Search for the cell housing the specified text and yield its (x, y) center coordinate. 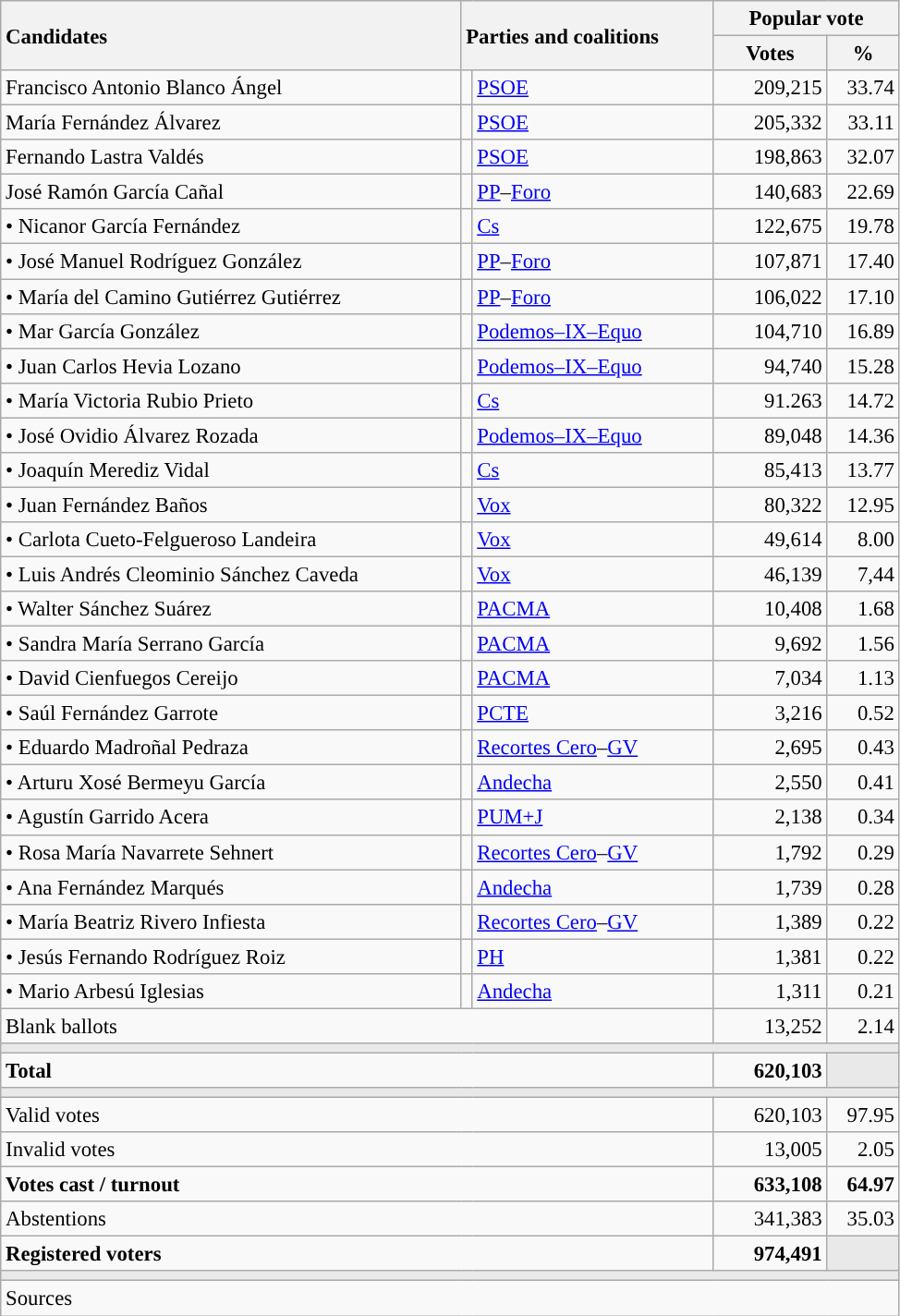
13,005 (771, 1150)
PH (593, 957)
• Mar García González (231, 331)
1.56 (863, 644)
Sources (450, 1298)
Candidates (231, 35)
94,740 (771, 366)
17.10 (863, 297)
2,550 (771, 783)
91.263 (771, 400)
106,022 (771, 297)
2.05 (863, 1150)
205,332 (771, 123)
• Luis Andrés Cleominio Sánchez Caveda (231, 574)
89,048 (771, 435)
49,614 (771, 540)
1,792 (771, 852)
1,311 (771, 992)
Total (357, 1070)
PUM+J (593, 818)
• David Cienfuegos Cereijo (231, 678)
15.28 (863, 366)
José Ramón García Cañal (231, 192)
198,863 (771, 157)
Fernando Lastra Valdés (231, 157)
• Arturu Xosé Bermeyu García (231, 783)
8.00 (863, 540)
9,692 (771, 644)
Popular vote (806, 18)
María Fernández Álvarez (231, 123)
32.07 (863, 157)
PCTE (593, 713)
• Agustín Garrido Acera (231, 818)
0.28 (863, 887)
• José Manuel Rodríguez González (231, 262)
33.74 (863, 88)
122,675 (771, 226)
97.95 (863, 1115)
341,383 (771, 1219)
1.68 (863, 609)
16.89 (863, 331)
% (863, 54)
0.41 (863, 783)
85,413 (771, 470)
140,683 (771, 192)
22.69 (863, 192)
1,739 (771, 887)
• Carlota Cueto-Felgueroso Landeira (231, 540)
0.43 (863, 748)
Registered voters (357, 1254)
• Ana Fernández Marqués (231, 887)
Votes cast / turnout (357, 1185)
2,138 (771, 818)
35.03 (863, 1219)
1,389 (771, 921)
633,108 (771, 1185)
1,381 (771, 957)
Votes (771, 54)
3,216 (771, 713)
• Joaquín Merediz Vidal (231, 470)
• Sandra María Serrano García (231, 644)
209,215 (771, 88)
17.40 (863, 262)
• Rosa María Navarrete Sehnert (231, 852)
10,408 (771, 609)
Valid votes (357, 1115)
Parties and coalitions (588, 35)
107,871 (771, 262)
0.52 (863, 713)
Invalid votes (357, 1150)
Abstentions (357, 1219)
• Juan Fernández Baños (231, 505)
• Jesús Fernando Rodríguez Roiz (231, 957)
• María Beatriz Rivero Infiesta (231, 921)
• José Ovidio Álvarez Rozada (231, 435)
7,44 (863, 574)
974,491 (771, 1254)
19.78 (863, 226)
0.34 (863, 818)
104,710 (771, 331)
• Saúl Fernández Garrote (231, 713)
• María Victoria Rubio Prieto (231, 400)
Francisco Antonio Blanco Ángel (231, 88)
0.21 (863, 992)
Blank ballots (357, 1026)
2,695 (771, 748)
• Eduardo Madroñal Pedraza (231, 748)
• María del Camino Gutiérrez Gutiérrez (231, 297)
80,322 (771, 505)
14.72 (863, 400)
1.13 (863, 678)
• Walter Sánchez Suárez (231, 609)
12.95 (863, 505)
14.36 (863, 435)
0.29 (863, 852)
• Mario Arbesú Iglesias (231, 992)
2.14 (863, 1026)
33.11 (863, 123)
46,139 (771, 574)
13.77 (863, 470)
• Nicanor García Fernández (231, 226)
7,034 (771, 678)
• Juan Carlos Hevia Lozano (231, 366)
13,252 (771, 1026)
64.97 (863, 1185)
